Scan for the cell matching the given text and deliver its (x, y) coordinate at center. 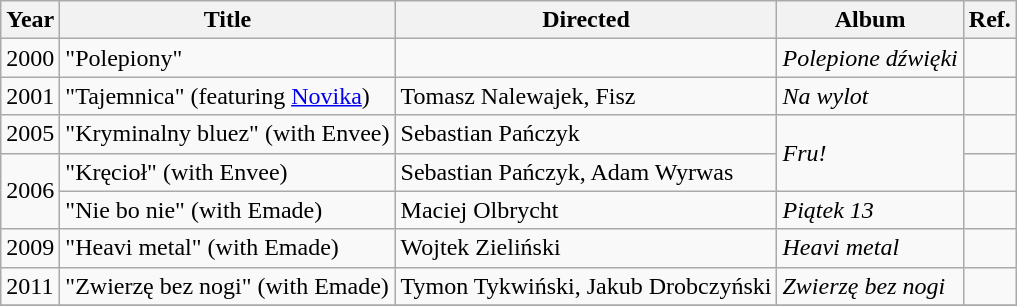
2011 (30, 286)
2009 (30, 248)
"Nie bo nie" (with Emade) (228, 210)
Tymon Tykwiński, Jakub Drobczyński (586, 286)
Album (870, 20)
2005 (30, 134)
Sebastian Pańczyk, Adam Wyrwas (586, 172)
2001 (30, 96)
Ref. (990, 20)
Fru! (870, 153)
"Kręcioł" (with Envee) (228, 172)
Sebastian Pańczyk (586, 134)
"Heavi metal" (with Emade) (228, 248)
Zwierzę bez nogi (870, 286)
Year (30, 20)
"Polepiony" (228, 58)
Polepione dźwięki (870, 58)
Directed (586, 20)
Piątek 13 (870, 210)
"Tajemnica" (featuring Novika) (228, 96)
Heavi metal (870, 248)
Tomasz Nalewajek, Fisz (586, 96)
"Kryminalny bluez" (with Envee) (228, 134)
"Zwierzę bez nogi" (with Emade) (228, 286)
Na wylot (870, 96)
Wojtek Zieliński (586, 248)
2006 (30, 191)
Maciej Olbrycht (586, 210)
Title (228, 20)
2000 (30, 58)
